Search for the cell housing the specified text and yield its (x, y) center coordinate. 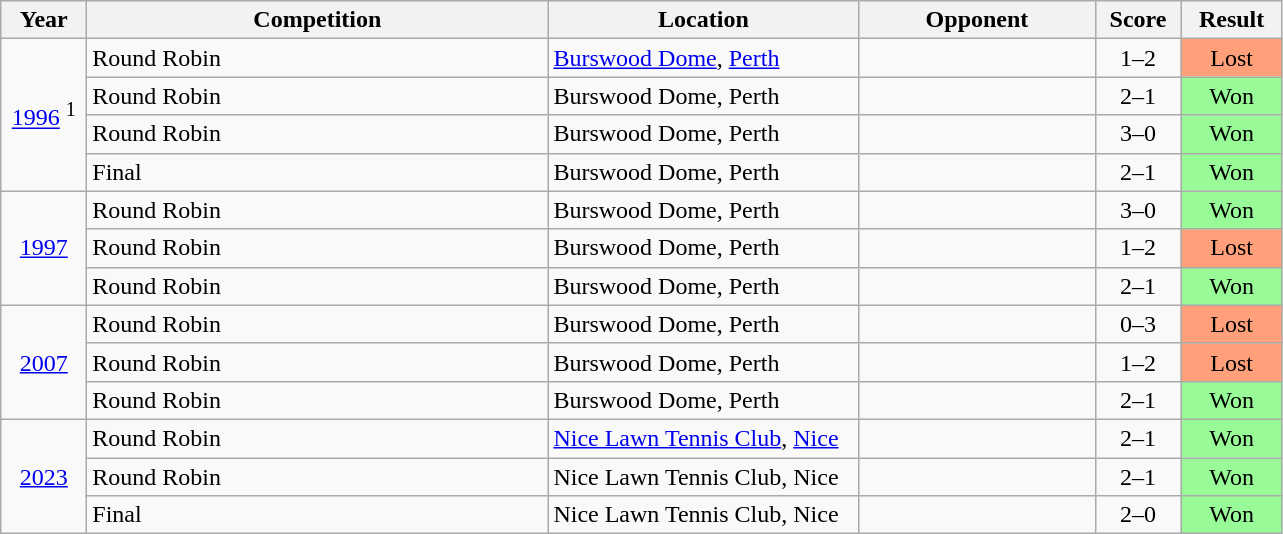
Location (704, 20)
0–3 (1138, 324)
2–0 (1138, 515)
1996 1 (44, 115)
2023 (44, 476)
Result (1232, 20)
Opponent (977, 20)
Competition (318, 20)
1997 (44, 248)
2007 (44, 362)
Year (44, 20)
Score (1138, 20)
